Locate the cell with the specified text and output its [x, y] center coordinate. 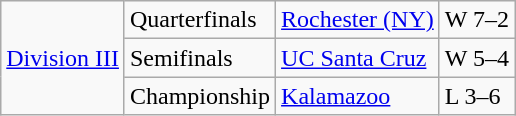
Semifinals [200, 58]
W 5–4 [476, 58]
Rochester (NY) [358, 20]
Kalamazoo [358, 96]
Division III [63, 58]
UC Santa Cruz [358, 58]
L 3–6 [476, 96]
W 7–2 [476, 20]
Championship [200, 96]
Quarterfinals [200, 20]
